Locate the cell with the specified text and output its [x, y] center coordinate. 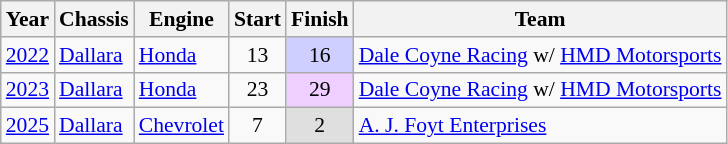
Chassis [94, 19]
2 [320, 126]
29 [320, 90]
13 [258, 55]
7 [258, 126]
Team [540, 19]
Chevrolet [182, 126]
A. J. Foyt Enterprises [540, 126]
16 [320, 55]
2023 [28, 90]
23 [258, 90]
Engine [182, 19]
2022 [28, 55]
Year [28, 19]
2025 [28, 126]
Start [258, 19]
Finish [320, 19]
